Output the [X, Y] coordinate of the center of the cell containing the given text.  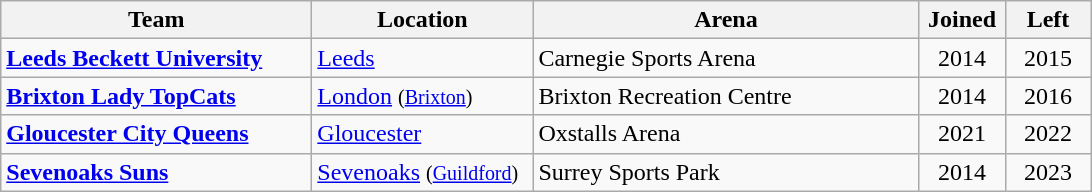
Left [1048, 20]
2023 [1048, 172]
Arena [726, 20]
Gloucester City Queens [156, 134]
Surrey Sports Park [726, 172]
Leeds [422, 58]
Brixton Lady TopCats [156, 96]
Carnegie Sports Arena [726, 58]
Brixton Recreation Centre [726, 96]
Location [422, 20]
Sevenoaks (Guildford) [422, 172]
2015 [1048, 58]
London (Brixton) [422, 96]
2016 [1048, 96]
Oxstalls Arena [726, 134]
2022 [1048, 134]
Leeds Beckett University [156, 58]
Joined [962, 20]
Gloucester [422, 134]
Sevenoaks Suns [156, 172]
Team [156, 20]
2021 [962, 134]
